Determine the (X, Y) coordinate at the center of the cell enclosing the given text.  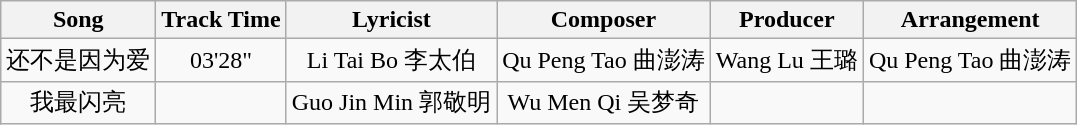
我最闪亮 (78, 102)
Song (78, 20)
Lyricist (391, 20)
还不是因为爱 (78, 60)
Wu Men Qi 吴梦奇 (604, 102)
Composer (604, 20)
Guo Jin Min 郭敬明 (391, 102)
Producer (786, 20)
03'28" (221, 60)
Arrangement (970, 20)
Track Time (221, 20)
Wang Lu 王璐 (786, 60)
Li Tai Bo 李太伯 (391, 60)
